Identify which cell holds the provided text, then report its [X, Y] central coordinate. 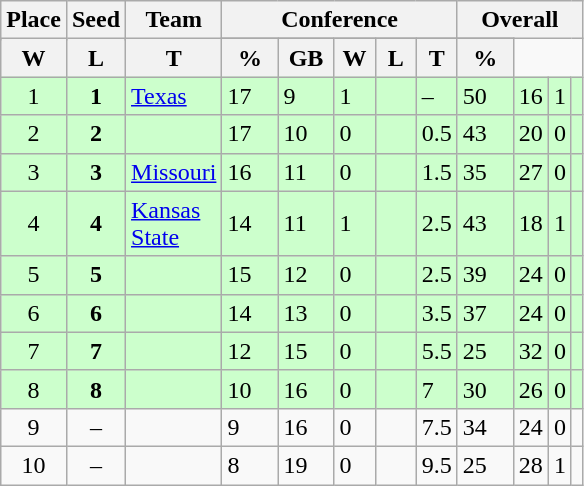
1.5 [436, 172]
0.5 [436, 134]
7.5 [436, 427]
Seed [96, 20]
Texas [174, 96]
37 [485, 313]
Conference [340, 20]
5.5 [436, 351]
39 [485, 275]
20 [530, 134]
34 [485, 427]
GB [306, 58]
Team [174, 20]
Overall [520, 20]
Missouri [174, 172]
19 [306, 465]
13 [306, 313]
26 [530, 389]
18 [530, 224]
28 [530, 465]
32 [530, 351]
35 [485, 172]
3.5 [436, 313]
9.5 [436, 465]
27 [530, 172]
Kansas State [174, 224]
50 [485, 96]
Place [34, 20]
30 [485, 389]
